Output the [X, Y] coordinate of the center of the cell containing the given text.  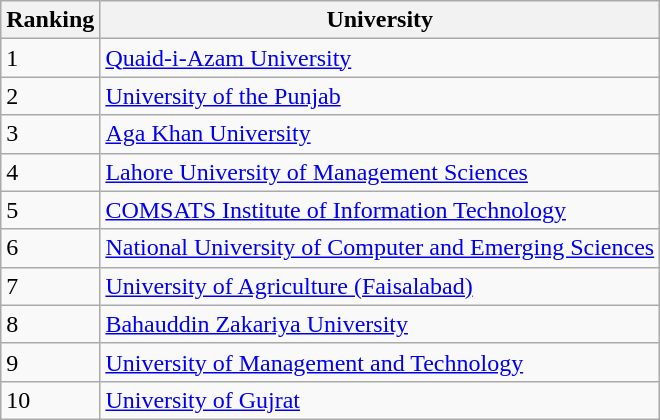
University of the Punjab [380, 96]
University of Management and Technology [380, 362]
University of Agriculture (Faisalabad) [380, 286]
2 [50, 96]
5 [50, 210]
Ranking [50, 20]
Aga Khan University [380, 134]
Bahauddin Zakariya University [380, 324]
9 [50, 362]
10 [50, 400]
COMSATS Institute of Information Technology [380, 210]
University of Gujrat [380, 400]
7 [50, 286]
Lahore University of Management Sciences [380, 172]
3 [50, 134]
6 [50, 248]
Quaid-i-Azam University [380, 58]
National University of Computer and Emerging Sciences [380, 248]
University [380, 20]
8 [50, 324]
1 [50, 58]
4 [50, 172]
